Extract the [x, y] coordinate from the center of the cell holding the provided text.  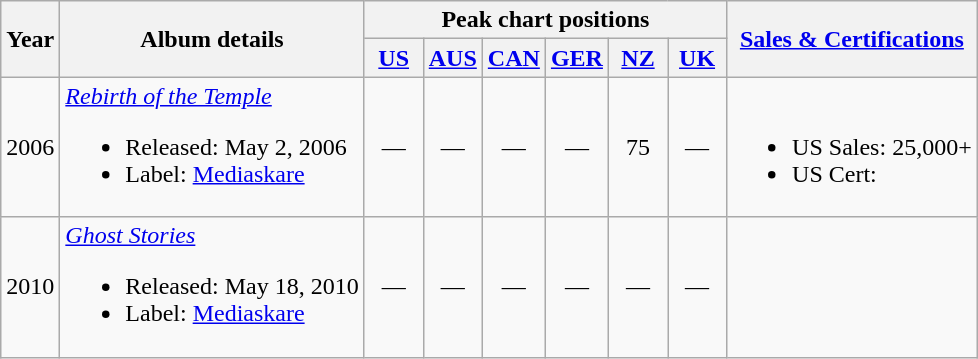
UK [698, 58]
2010 [30, 287]
US [394, 58]
CAN [514, 58]
Sales & Certifications [852, 39]
Album details [212, 39]
AUS [452, 58]
75 [638, 147]
US Sales: 25,000+US Cert: [852, 147]
NZ [638, 58]
Year [30, 39]
Rebirth of the TempleReleased: May 2, 2006Label: Mediaskare [212, 147]
GER [576, 58]
Peak chart positions [545, 20]
2006 [30, 147]
Ghost StoriesReleased: May 18, 2010Label: Mediaskare [212, 287]
